Determine the (x, y) coordinate at the center of the cell enclosing the given text.  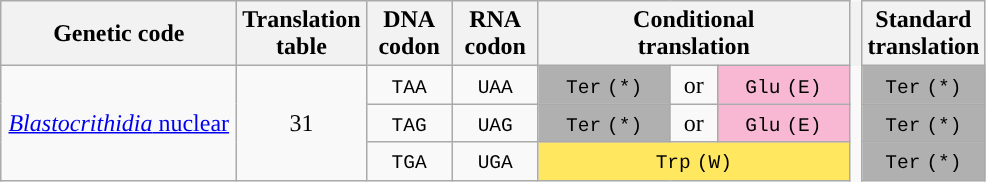
DNA codon (409, 34)
Trp (W) (694, 161)
Genetic code (119, 34)
Blastocrithidia nuclear (119, 123)
TAA (409, 85)
31 (302, 123)
UAG (495, 123)
TAG (409, 123)
RNA codon (495, 34)
UGA (495, 161)
Conditional translation (694, 34)
Translation table (302, 34)
TGA (409, 161)
UAA (495, 85)
Standard translation (924, 34)
